Provide the (X, Y) coordinate of the cell's center where the given text is located.  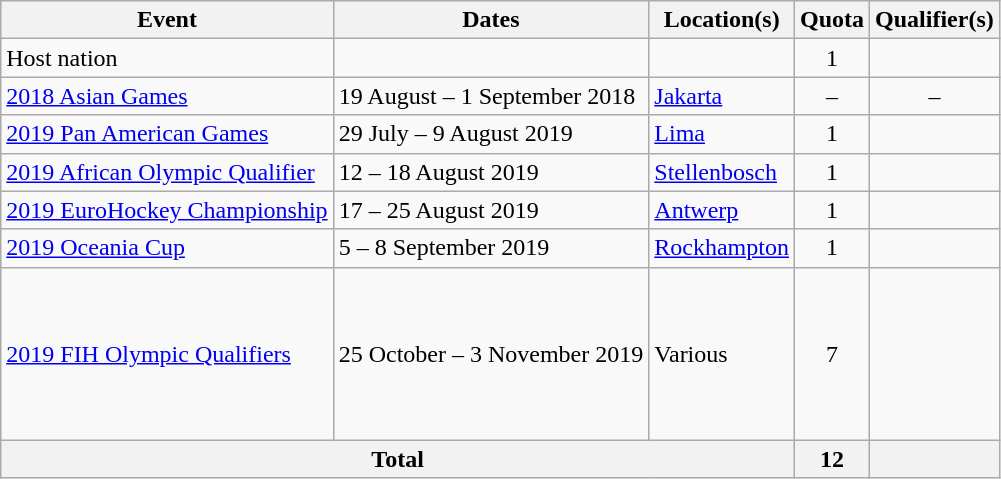
Total (398, 459)
2019 EuroHockey Championship (167, 210)
29 July – 9 August 2019 (491, 134)
Lima (722, 134)
Event (167, 20)
Location(s) (722, 20)
Rockhampton (722, 248)
Various (722, 354)
12 – 18 August 2019 (491, 172)
Quota (832, 20)
2019 African Olympic Qualifier (167, 172)
2019 FIH Olympic Qualifiers (167, 354)
Antwerp (722, 210)
19 August – 1 September 2018 (491, 96)
7 (832, 354)
25 October – 3 November 2019 (491, 354)
12 (832, 459)
2019 Pan American Games (167, 134)
Qualifier(s) (935, 20)
2019 Oceania Cup (167, 248)
17 – 25 August 2019 (491, 210)
5 – 8 September 2019 (491, 248)
Stellenbosch (722, 172)
Jakarta (722, 96)
2018 Asian Games (167, 96)
Dates (491, 20)
Host nation (167, 58)
